Capture the cell that displays the provided text and extract its [X, Y] central coordinate. 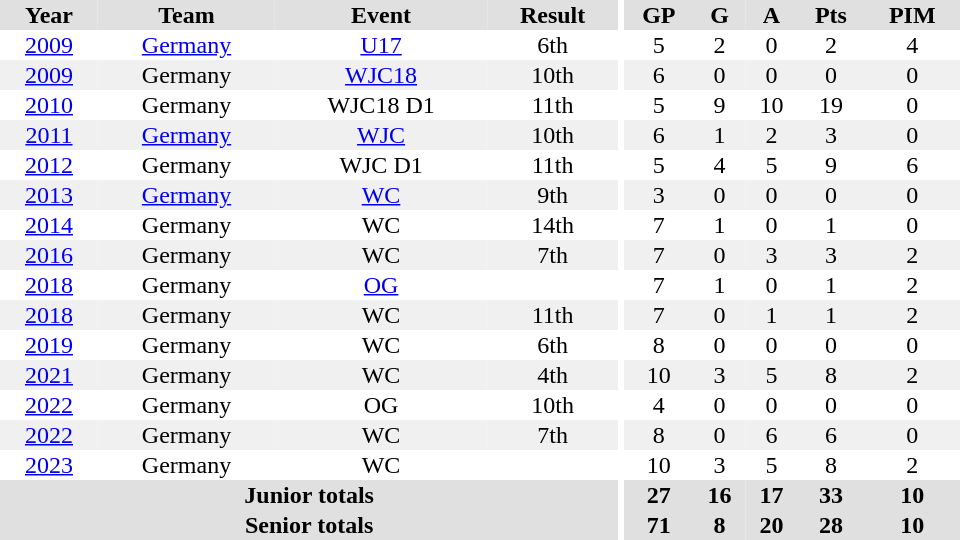
WJC [381, 135]
2010 [49, 105]
U17 [381, 45]
28 [830, 525]
20 [772, 525]
Team [186, 15]
2021 [49, 375]
2014 [49, 225]
2011 [49, 135]
PIM [912, 15]
WJC18 [381, 75]
9th [552, 195]
14th [552, 225]
2012 [49, 165]
Junior totals [309, 495]
2023 [49, 465]
Event [381, 15]
WJC18 D1 [381, 105]
WJC D1 [381, 165]
19 [830, 105]
17 [772, 495]
GP [659, 15]
16 [720, 495]
4th [552, 375]
2016 [49, 255]
Result [552, 15]
2019 [49, 345]
71 [659, 525]
27 [659, 495]
G [720, 15]
Year [49, 15]
Senior totals [309, 525]
A [772, 15]
33 [830, 495]
Pts [830, 15]
2013 [49, 195]
